Output the [x, y] coordinate of the center of the cell containing the given text.  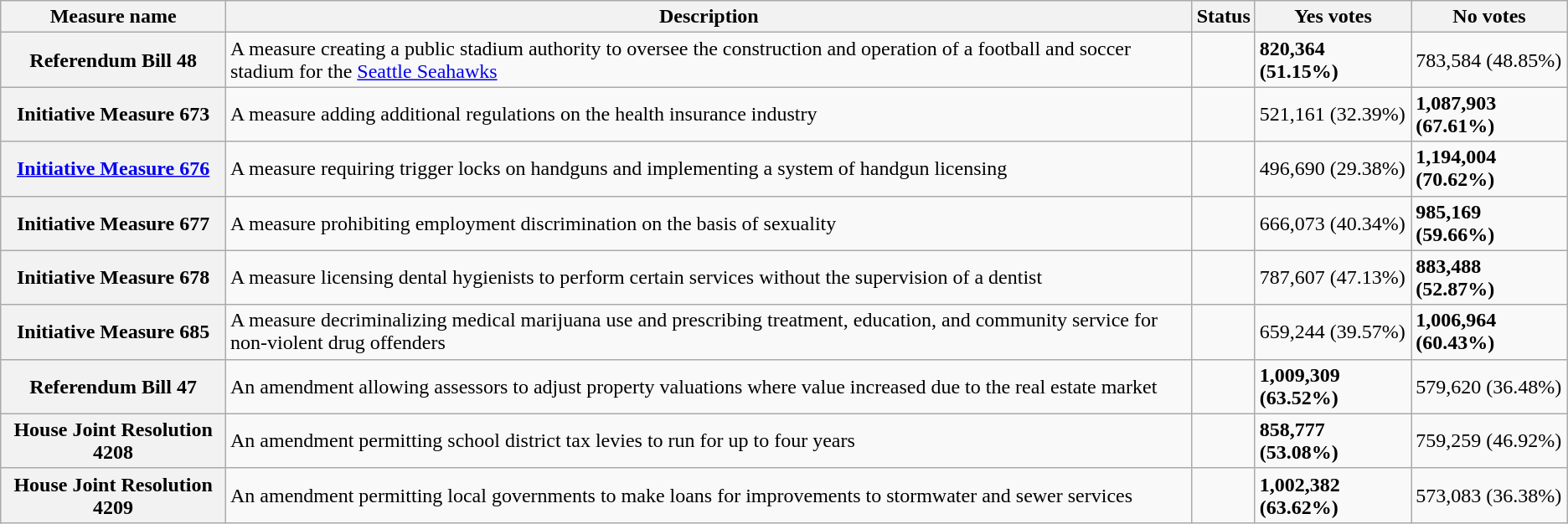
Initiative Measure 685 [114, 331]
A measure prohibiting employment discrimination on the basis of sexuality [709, 223]
666,073 (40.34%) [1333, 223]
Referendum Bill 48 [114, 60]
An amendment allowing assessors to adjust property valuations where value increased due to the real estate market [709, 387]
Description [709, 17]
No votes [1489, 17]
1,006,964 (60.43%) [1489, 331]
A measure licensing dental hygienists to perform certain services without the supervision of a dentist [709, 278]
759,259 (46.92%) [1489, 440]
858,777 (53.08%) [1333, 440]
A measure decriminalizing medical marijuana use and prescribing treatment, education, and community service for non-violent drug offenders [709, 331]
Initiative Measure 673 [114, 114]
1,009,309 (63.52%) [1333, 387]
A measure requiring trigger locks on handguns and implementing a system of handgun licensing [709, 169]
House Joint Resolution 4209 [114, 496]
1,002,382 (63.62%) [1333, 496]
An amendment permitting school district tax levies to run for up to four years [709, 440]
573,083 (36.38%) [1489, 496]
985,169 (59.66%) [1489, 223]
Yes votes [1333, 17]
Status [1223, 17]
883,488 (52.87%) [1489, 278]
Initiative Measure 678 [114, 278]
579,620 (36.48%) [1489, 387]
820,364 (51.15%) [1333, 60]
783,584 (48.85%) [1489, 60]
659,244 (39.57%) [1333, 331]
Initiative Measure 676 [114, 169]
521,161 (32.39%) [1333, 114]
787,607 (47.13%) [1333, 278]
A measure adding additional regulations on the health insurance industry [709, 114]
1,194,004 (70.62%) [1489, 169]
Referendum Bill 47 [114, 387]
A measure creating a public stadium authority to oversee the construction and operation of a football and soccer stadium for the Seattle Seahawks [709, 60]
An amendment permitting local governments to make loans for improvements to stormwater and sewer services [709, 496]
Initiative Measure 677 [114, 223]
496,690 (29.38%) [1333, 169]
1,087,903 (67.61%) [1489, 114]
Measure name [114, 17]
House Joint Resolution 4208 [114, 440]
